Identify which cell holds the provided text, then report its [X, Y] central coordinate. 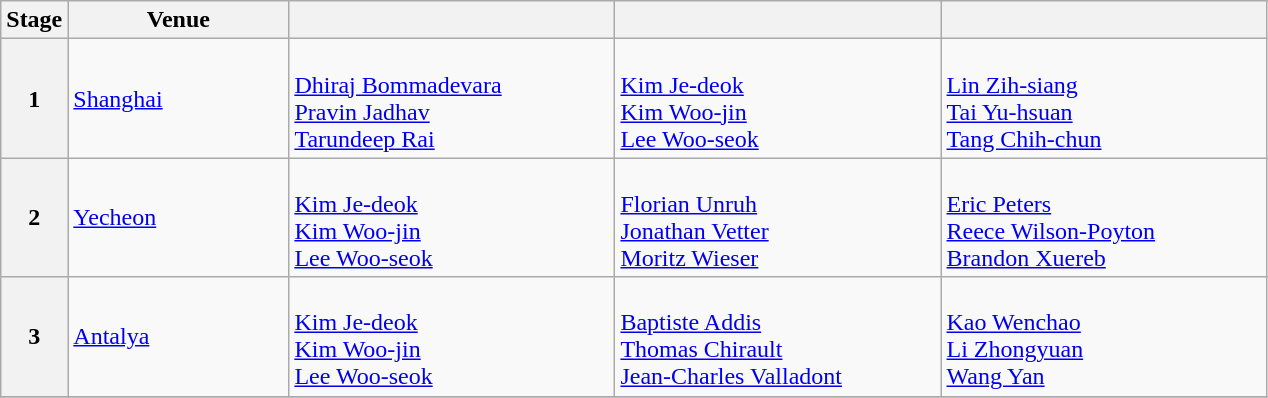
Eric Peters Reece Wilson-Poyton Brandon Xuereb [1104, 218]
1 [34, 98]
2 [34, 218]
Kao Wenchao Li Zhongyuan Wang Yan [1104, 336]
Baptiste Addis Thomas Chirault Jean-Charles Valladont [778, 336]
Dhiraj Bommadevara Pravin Jadhav Tarundeep Rai [452, 98]
Lin Zih-siang Tai Yu-hsuan Tang Chih-chun [1104, 98]
Florian Unruh Jonathan Vetter Moritz Wieser [778, 218]
Shanghai [178, 98]
Yecheon [178, 218]
3 [34, 336]
Antalya [178, 336]
Venue [178, 20]
Stage [34, 20]
